Return [x, y] of the center of cell containing provided text 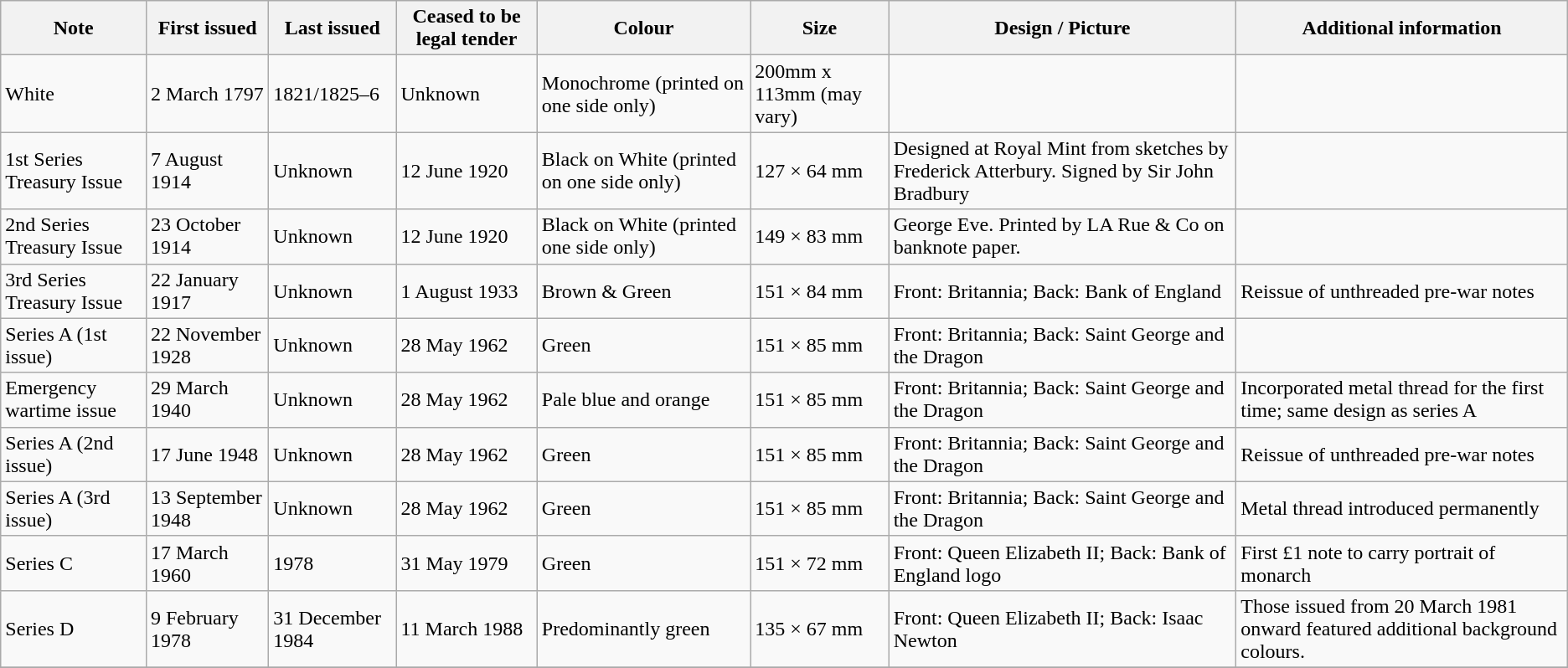
135 × 67 mm [819, 629]
Additional information [1402, 28]
22 January 1917 [207, 291]
Note [74, 28]
Front: Queen Elizabeth II; Back: Bank of England logo [1062, 563]
17 June 1948 [207, 454]
Emergency wartime issue [74, 400]
First issued [207, 28]
First £1 note to carry portrait of monarch [1402, 563]
127 × 64 mm [819, 171]
George Eve. Printed by LA Rue & Co on banknote paper. [1062, 236]
151 × 72 mm [819, 563]
Monochrome (printed on one side only) [643, 94]
Black on White (printed on one side only) [643, 171]
1st Series Treasury Issue [74, 171]
2 March 1797 [207, 94]
13 September 1948 [207, 509]
Series D [74, 629]
9 February 1978 [207, 629]
Ceased to be legal tender [467, 28]
17 March 1960 [207, 563]
Front: Britannia; Back: Bank of England [1062, 291]
1978 [333, 563]
Series A (1st issue) [74, 345]
7 August 1914 [207, 171]
151 × 84 mm [819, 291]
22 November 1928 [207, 345]
Brown & Green [643, 291]
Predominantly green [643, 629]
Design / Picture [1062, 28]
White [74, 94]
23 October 1914 [207, 236]
Series A (3rd issue) [74, 509]
Those issued from 20 March 1981 onward featured additional background colours. [1402, 629]
Last issued [333, 28]
Colour [643, 28]
11 March 1988 [467, 629]
2nd Series Treasury Issue [74, 236]
Pale blue and orange [643, 400]
Metal thread introduced permanently [1402, 509]
1821/1825–6 [333, 94]
200mm x 113mm (may vary) [819, 94]
Series C [74, 563]
Series A (2nd issue) [74, 454]
3rd Series Treasury Issue [74, 291]
1 August 1933 [467, 291]
149 × 83 mm [819, 236]
31 December 1984 [333, 629]
Black on White (printed one side only) [643, 236]
Designed at Royal Mint from sketches by Frederick Atterbury. Signed by Sir John Bradbury [1062, 171]
Incorporated metal thread for the first time; same design as series A [1402, 400]
Front: Queen Elizabeth II; Back: Isaac Newton [1062, 629]
29 March 1940 [207, 400]
31 May 1979 [467, 563]
Size [819, 28]
